Capture the cell that displays the provided text and extract its [X, Y] central coordinate. 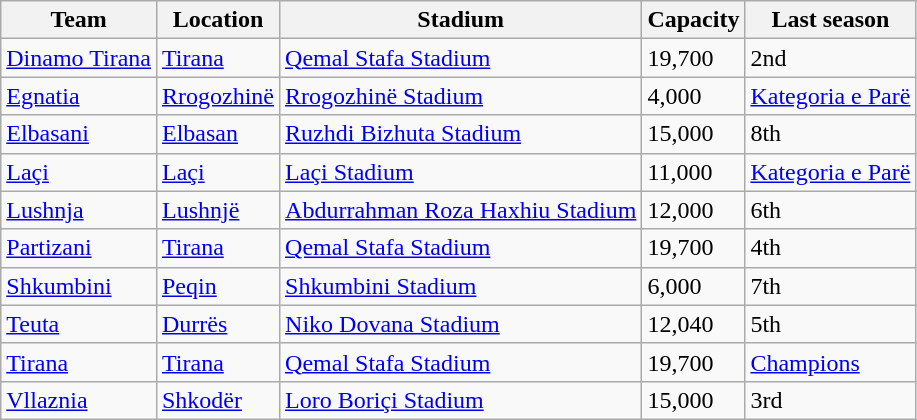
Abdurrahman Roza Haxhiu Stadium [461, 210]
Shkumbini [79, 286]
Stadium [461, 20]
Lushnja [79, 210]
6th [830, 210]
6,000 [694, 286]
Teuta [79, 324]
Dinamo Tirana [79, 58]
Durrës [218, 324]
7th [830, 286]
Capacity [694, 20]
Vllaznia [79, 400]
Team [79, 20]
11,000 [694, 172]
Partizani [79, 248]
Loro Boriçi Stadium [461, 400]
Peqin [218, 286]
Egnatia [79, 96]
12,000 [694, 210]
Shkodër [218, 400]
Last season [830, 20]
2nd [830, 58]
4,000 [694, 96]
3rd [830, 400]
Champions [830, 362]
4th [830, 248]
Niko Dovana Stadium [461, 324]
5th [830, 324]
Shkumbini Stadium [461, 286]
Ruzhdi Bizhuta Stadium [461, 134]
Lushnjë [218, 210]
Location [218, 20]
Rrogozhinë [218, 96]
Rrogozhinë Stadium [461, 96]
12,040 [694, 324]
Elbasani [79, 134]
8th [830, 134]
Laçi Stadium [461, 172]
Elbasan [218, 134]
